Provide the [x, y] coordinate of the cell's center where the given text is located.  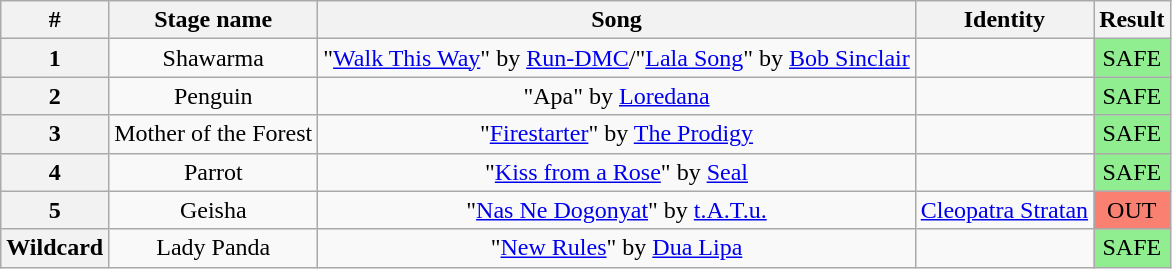
Cleopatra Stratan [1004, 210]
"Kiss from a Rose" by Seal [616, 172]
2 [55, 96]
OUT [1132, 210]
Geisha [214, 210]
1 [55, 58]
Result [1132, 20]
"New Rules" by Dua Lipa [616, 248]
4 [55, 172]
Lady Panda [214, 248]
"Firestarter" by The Prodigy [616, 134]
5 [55, 210]
"Nas Ne Dogonyat" by t.A.T.u. [616, 210]
Parrot [214, 172]
Penguin [214, 96]
Identity [1004, 20]
Wildcard [55, 248]
# [55, 20]
3 [55, 134]
"Apa" by Loredana [616, 96]
"Walk This Way" by Run-DMC/"Lala Song" by Bob Sinclair [616, 58]
Stage name [214, 20]
Mother of the Forest [214, 134]
Song [616, 20]
Shawarma [214, 58]
